Find where the given text appears and provide that cell's center as [x, y] coordinate. 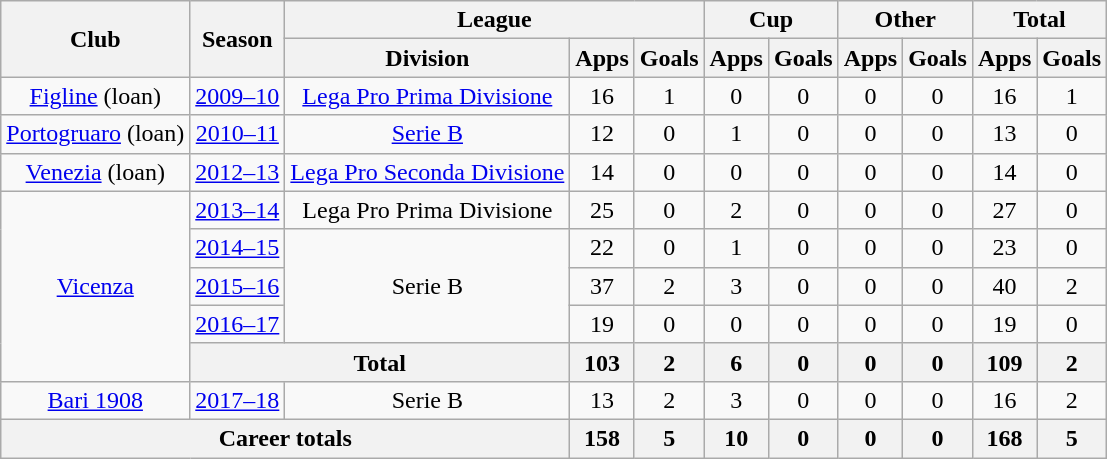
2012–13 [238, 172]
2014–15 [238, 248]
37 [602, 286]
Career totals [286, 438]
23 [1004, 248]
Other [905, 20]
League [494, 20]
27 [1004, 210]
168 [1004, 438]
22 [602, 248]
40 [1004, 286]
Vicenza [96, 286]
10 [736, 438]
12 [602, 134]
2013–14 [238, 210]
Figline (loan) [96, 96]
Club [96, 39]
Bari 1908 [96, 400]
Season [238, 39]
109 [1004, 362]
2016–17 [238, 324]
2017–18 [238, 400]
6 [736, 362]
Division [428, 58]
158 [602, 438]
25 [602, 210]
2009–10 [238, 96]
Venezia (loan) [96, 172]
103 [602, 362]
2010–11 [238, 134]
2015–16 [238, 286]
Cup [771, 20]
Portogruaro (loan) [96, 134]
Lega Pro Seconda Divisione [428, 172]
